Determine the (X, Y) coordinate at the center of the cell enclosing the given text.  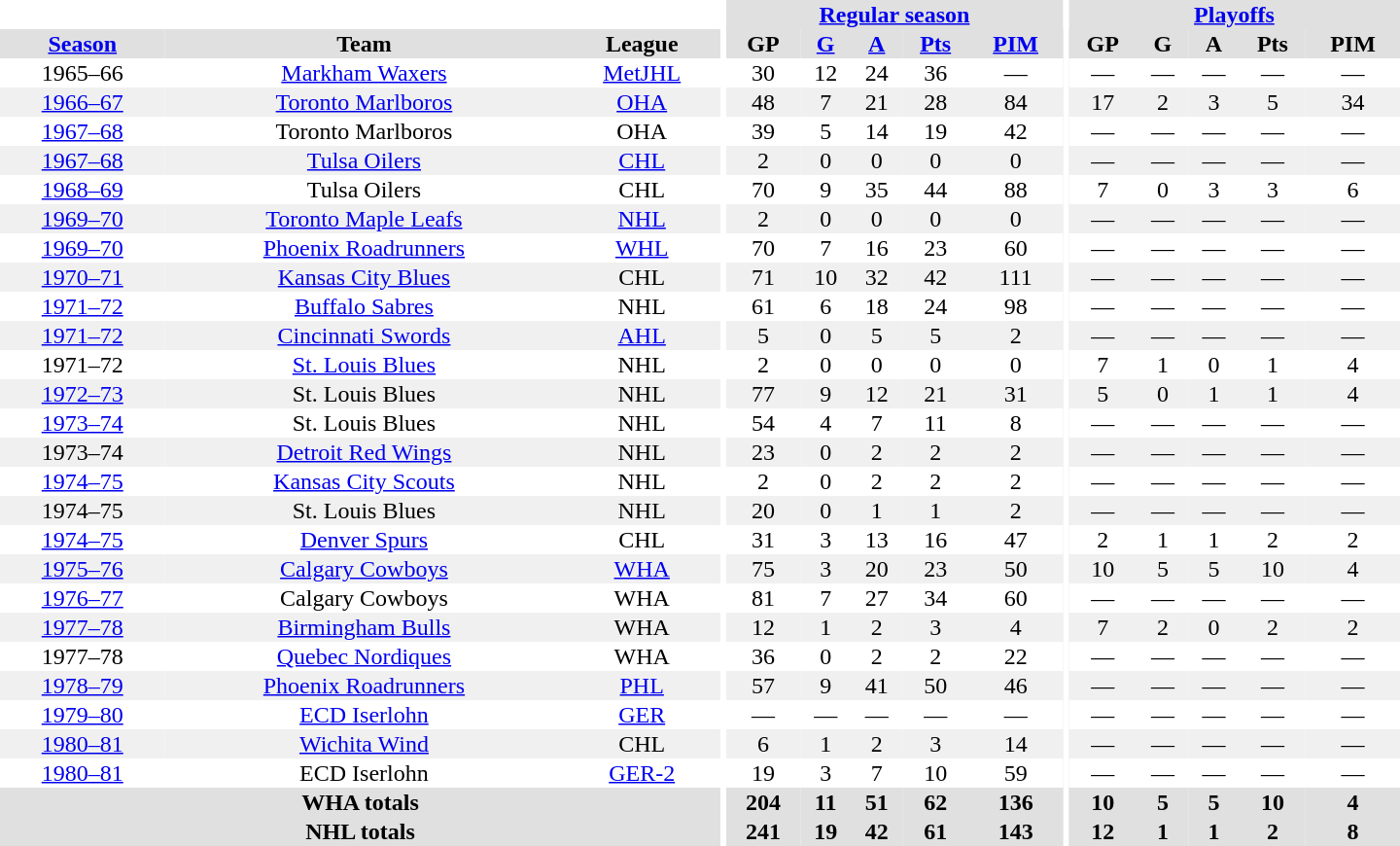
30 (763, 73)
57 (763, 686)
22 (1015, 656)
Kansas City Blues (365, 277)
59 (1015, 773)
1976–77 (83, 598)
MetJHL (642, 73)
Wichita Wind (365, 744)
46 (1015, 686)
18 (877, 306)
51 (877, 802)
47 (1015, 540)
27 (877, 598)
1975–76 (83, 569)
WHL (642, 248)
Markham Waxers (365, 73)
204 (763, 802)
PHL (642, 686)
88 (1015, 190)
44 (935, 190)
Buffalo Sabres (365, 306)
Toronto Maple Leafs (365, 219)
1968–69 (83, 190)
Detroit Red Wings (365, 452)
48 (763, 102)
35 (877, 190)
98 (1015, 306)
17 (1102, 102)
143 (1015, 831)
Regular season (894, 15)
1970–71 (83, 277)
Playoffs (1235, 15)
241 (763, 831)
Season (83, 44)
Team (365, 44)
84 (1015, 102)
1978–79 (83, 686)
71 (763, 277)
League (642, 44)
39 (763, 131)
Birmingham Bulls (365, 627)
GER (642, 715)
75 (763, 569)
32 (877, 277)
1972–73 (83, 394)
1966–67 (83, 102)
28 (935, 102)
WHA totals (360, 802)
41 (877, 686)
AHL (642, 335)
NHL totals (360, 831)
13 (877, 540)
GER-2 (642, 773)
111 (1015, 277)
1979–80 (83, 715)
Denver Spurs (365, 540)
81 (763, 598)
Cincinnati Swords (365, 335)
136 (1015, 802)
1965–66 (83, 73)
77 (763, 394)
Kansas City Scouts (365, 481)
Quebec Nordiques (365, 656)
62 (935, 802)
54 (763, 423)
